Detect which cell encompasses the target text, then output its (X, Y) center coordinate. 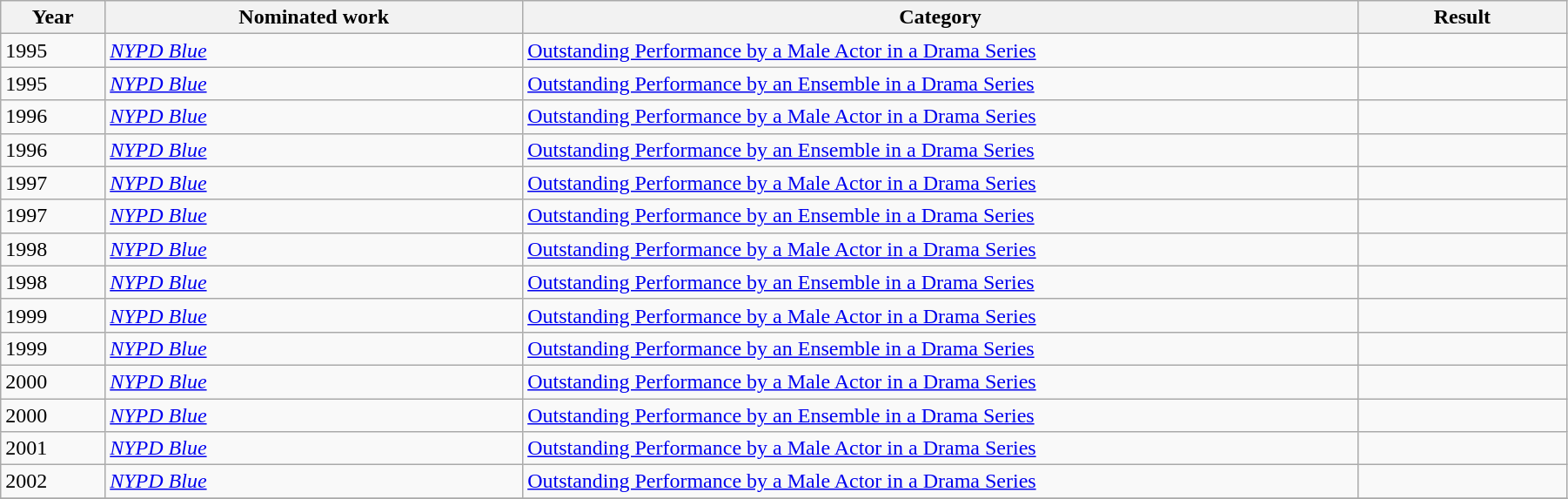
Nominated work (314, 17)
2001 (53, 448)
Result (1462, 17)
2002 (53, 482)
Category (941, 17)
Year (53, 17)
